Pinpoint the cell where the given text exists, returning its (x, y) midpoint coordinate. 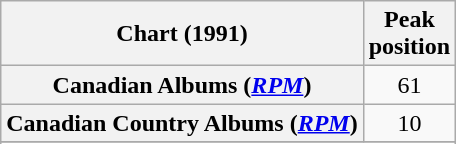
10 (409, 123)
Peak position (409, 34)
Canadian Albums (RPM) (182, 85)
Canadian Country Albums (RPM) (182, 123)
Chart (1991) (182, 34)
61 (409, 85)
